From the cell containing the given text, extract its center point as [X, Y] coordinate. 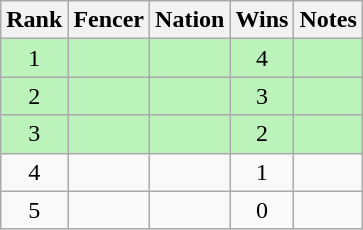
Notes [328, 20]
Fencer [109, 20]
Wins [262, 20]
Nation [190, 20]
0 [262, 210]
5 [34, 210]
Rank [34, 20]
